Determine the (x, y) coordinate at the center of the cell enclosing the given text.  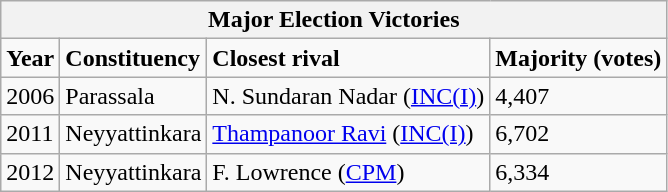
Majority (votes) (578, 58)
2012 (30, 172)
Constituency (134, 58)
4,407 (578, 96)
Closest rival (348, 58)
N. Sundaran Nadar (INC(I)) (348, 96)
2006 (30, 96)
6,334 (578, 172)
2011 (30, 134)
F. Lowrence (CPM) (348, 172)
Parassala (134, 96)
Thampanoor Ravi (INC(I)) (348, 134)
6,702 (578, 134)
Year (30, 58)
Major Election Victories (334, 20)
